Output the [x, y] coordinate of the center of the cell containing the given text.  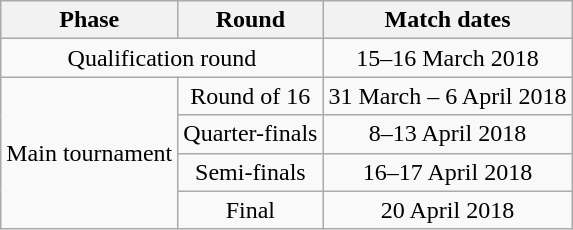
Quarter-finals [250, 134]
Semi-finals [250, 172]
Round of 16 [250, 96]
Round [250, 20]
15–16 March 2018 [448, 58]
16–17 April 2018 [448, 172]
8–13 April 2018 [448, 134]
31 March – 6 April 2018 [448, 96]
Match dates [448, 20]
Qualification round [162, 58]
Final [250, 210]
Phase [90, 20]
20 April 2018 [448, 210]
Main tournament [90, 153]
